Return the [X, Y] coordinate for the center point of the cell that contains the specified text.  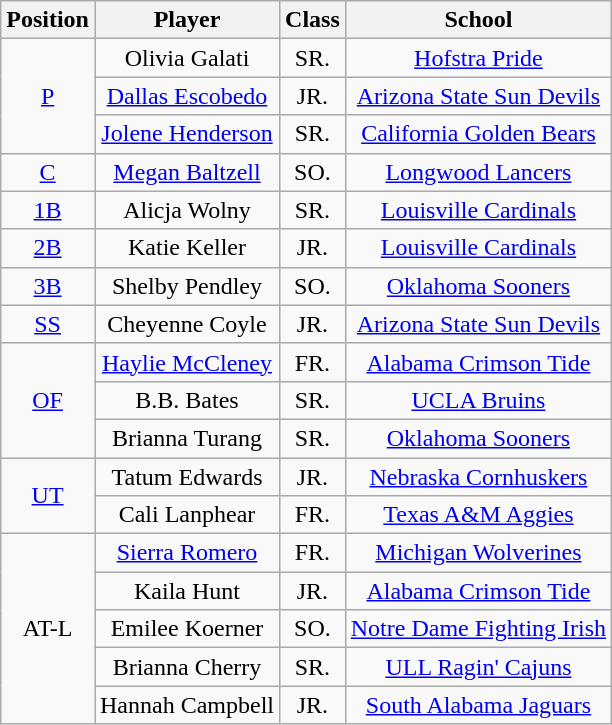
AT-L [48, 629]
Tatum Edwards [186, 477]
Cali Lanphear [186, 515]
Sierra Romero [186, 553]
Katie Keller [186, 248]
Olivia Galati [186, 58]
Dallas Escobedo [186, 96]
Megan Baltzell [186, 172]
SS [48, 324]
Kaila Hunt [186, 591]
Notre Dame Fighting Irish [478, 629]
2B [48, 248]
UCLA Bruins [478, 400]
Jolene Henderson [186, 134]
Nebraska Cornhuskers [478, 477]
Texas A&M Aggies [478, 515]
UT [48, 496]
C [48, 172]
1B [48, 210]
Class [313, 20]
Michigan Wolverines [478, 553]
Longwood Lancers [478, 172]
B.B. Bates [186, 400]
Hannah Campbell [186, 705]
Player [186, 20]
ULL Ragin' Cajuns [478, 667]
School [478, 20]
P [48, 96]
Cheyenne Coyle [186, 324]
Emilee Koerner [186, 629]
Haylie McCleney [186, 362]
Shelby Pendley [186, 286]
Brianna Cherry [186, 667]
California Golden Bears [478, 134]
Alicja Wolny [186, 210]
OF [48, 400]
Hofstra Pride [478, 58]
Position [48, 20]
3B [48, 286]
South Alabama Jaguars [478, 705]
Brianna Turang [186, 438]
